Return the (x, y) coordinate for the center point of the cell that contains the specified text.  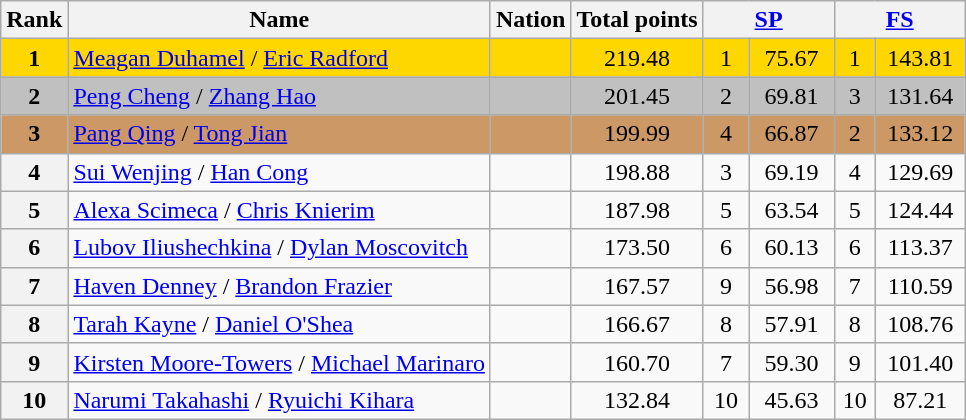
87.21 (920, 400)
Kirsten Moore-Towers / Michael Marinaro (280, 362)
Meagan Duhamel / Eric Radford (280, 58)
Tarah Kayne / Daniel O'Shea (280, 324)
Haven Denney / Brandon Frazier (280, 286)
Total points (637, 20)
59.30 (792, 362)
143.81 (920, 58)
131.64 (920, 96)
Alexa Scimeca / Chris Knierim (280, 210)
113.37 (920, 248)
45.63 (792, 400)
166.67 (637, 324)
69.19 (792, 172)
69.81 (792, 96)
57.91 (792, 324)
167.57 (637, 286)
133.12 (920, 134)
108.76 (920, 324)
Lubov Iliushechkina / Dylan Moscovitch (280, 248)
173.50 (637, 248)
FS (900, 20)
129.69 (920, 172)
110.59 (920, 286)
56.98 (792, 286)
201.45 (637, 96)
Name (280, 20)
160.70 (637, 362)
Rank (34, 20)
101.40 (920, 362)
124.44 (920, 210)
132.84 (637, 400)
Sui Wenjing / Han Cong (280, 172)
SP (768, 20)
Narumi Takahashi / Ryuichi Kihara (280, 400)
75.67 (792, 58)
Pang Qing / Tong Jian (280, 134)
Nation (530, 20)
187.98 (637, 210)
66.87 (792, 134)
199.99 (637, 134)
60.13 (792, 248)
63.54 (792, 210)
198.88 (637, 172)
Peng Cheng / Zhang Hao (280, 96)
219.48 (637, 58)
